Provide the [x, y] coordinate of the cell's center where the given text is located.  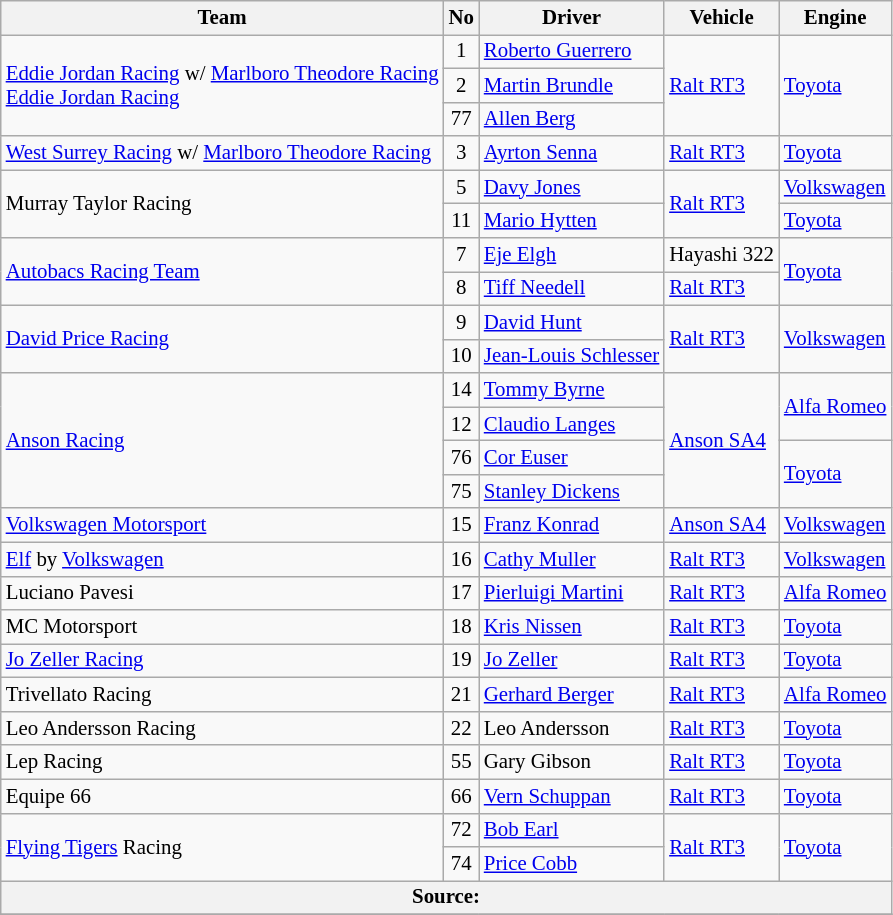
Trivellato Racing [222, 695]
10 [462, 356]
Hayashi 322 [722, 255]
Jo Zeller Racing [222, 661]
Murray Taylor Racing [222, 204]
12 [462, 424]
Cathy Muller [572, 559]
No [462, 18]
66 [462, 796]
21 [462, 695]
Price Cobb [572, 864]
Team [222, 18]
55 [462, 762]
Cor Euser [572, 458]
Driver [572, 18]
Jo Zeller [572, 661]
74 [462, 864]
MC Motorsport [222, 627]
Vern Schuppan [572, 796]
8 [462, 288]
Pierluigi Martini [572, 593]
Tommy Byrne [572, 390]
Luciano Pavesi [222, 593]
Volkswagen Motorsport [222, 525]
77 [462, 119]
West Surrey Racing w/ Marlboro Theodore Racing [222, 153]
2 [462, 85]
75 [462, 491]
Kris Nissen [572, 627]
Flying Tigers Racing [222, 847]
15 [462, 525]
Jean-Louis Schlesser [572, 356]
David Hunt [572, 322]
Leo Andersson [572, 728]
18 [462, 627]
Engine [835, 18]
Source: [446, 898]
76 [462, 458]
Autobacs Racing Team [222, 272]
Ayrton Senna [572, 153]
3 [462, 153]
5 [462, 187]
7 [462, 255]
Gerhard Berger [572, 695]
Anson Racing [222, 440]
David Price Racing [222, 339]
Mario Hytten [572, 221]
14 [462, 390]
19 [462, 661]
9 [462, 322]
Leo Andersson Racing [222, 728]
Eddie Jordan Racing w/ Marlboro Theodore Racing Eddie Jordan Racing [222, 85]
16 [462, 559]
Tiff Needell [572, 288]
22 [462, 728]
Lep Racing [222, 762]
Stanley Dickens [572, 491]
Vehicle [722, 18]
Elf by Volkswagen [222, 559]
Gary Gibson [572, 762]
Allen Berg [572, 119]
Equipe 66 [222, 796]
Eje Elgh [572, 255]
Davy Jones [572, 187]
11 [462, 221]
72 [462, 830]
Roberto Guerrero [572, 51]
Claudio Langes [572, 424]
Franz Konrad [572, 525]
Bob Earl [572, 830]
17 [462, 593]
Martin Brundle [572, 85]
1 [462, 51]
